Identify which cell holds the provided text, then report its [x, y] central coordinate. 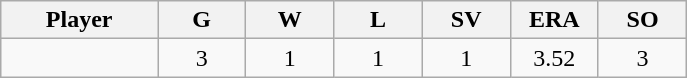
SO [642, 20]
ERA [554, 20]
L [378, 20]
3.52 [554, 58]
SV [466, 20]
G [202, 20]
Player [80, 20]
W [290, 20]
